Determine the (X, Y) coordinate at the center of the cell enclosing the given text.  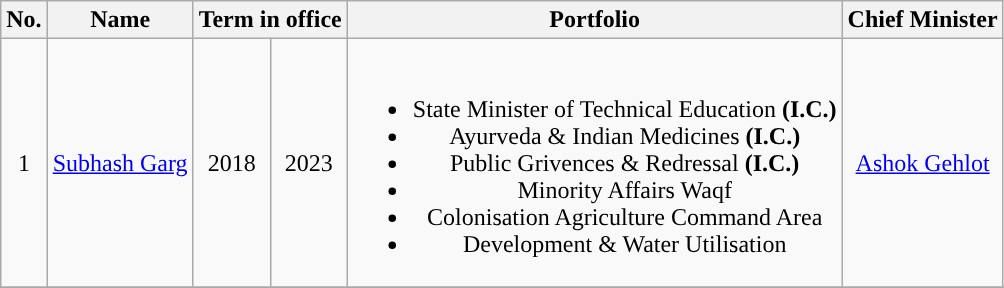
2023 (308, 163)
Ashok Gehlot (922, 163)
1 (24, 163)
Subhash Garg (120, 163)
Portfolio (594, 20)
Term in office (270, 20)
2018 (232, 163)
Chief Minister (922, 20)
No. (24, 20)
Name (120, 20)
